For the text-containing cell, return its midpoint in [x, y] coordinate format. 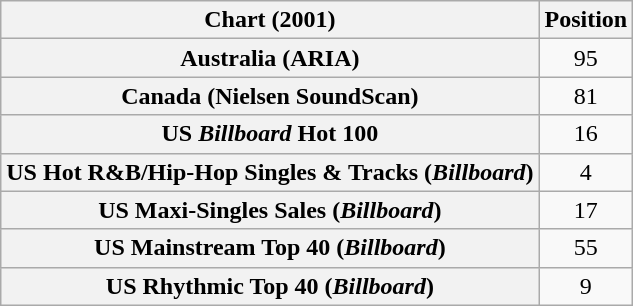
81 [586, 96]
9 [586, 286]
US Hot R&B/Hip-Hop Singles & Tracks (Billboard) [270, 172]
Canada (Nielsen SoundScan) [270, 96]
55 [586, 248]
US Maxi-Singles Sales (Billboard) [270, 210]
17 [586, 210]
Chart (2001) [270, 20]
95 [586, 58]
16 [586, 134]
Position [586, 20]
US Mainstream Top 40 (Billboard) [270, 248]
4 [586, 172]
US Rhythmic Top 40 (Billboard) [270, 286]
US Billboard Hot 100 [270, 134]
Australia (ARIA) [270, 58]
